From the cell containing the given text, extract its center point as (X, Y) coordinate. 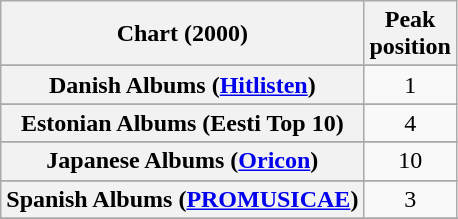
Peakposition (410, 34)
Estonian Albums (Eesti Top 10) (182, 123)
Spanish Albums (PROMUSICAE) (182, 199)
4 (410, 123)
10 (410, 161)
Japanese Albums (Oricon) (182, 161)
Danish Albums (Hitlisten) (182, 85)
1 (410, 85)
Chart (2000) (182, 34)
3 (410, 199)
